Provide the (x, y) coordinate of the cell's center where the given text is located.  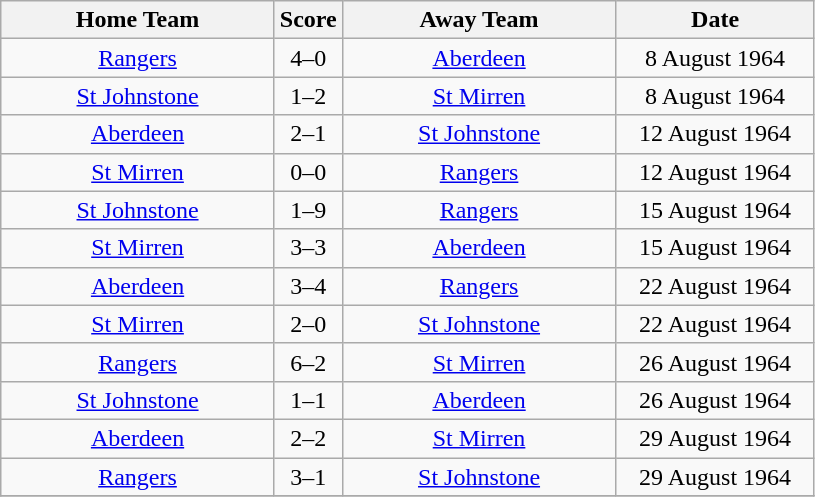
3–3 (308, 248)
6–2 (308, 362)
Away Team (479, 20)
Home Team (138, 20)
2–0 (308, 324)
2–1 (308, 134)
3–1 (308, 477)
1–9 (308, 210)
0–0 (308, 172)
2–2 (308, 438)
Score (308, 20)
3–4 (308, 286)
Date (716, 20)
1–2 (308, 96)
4–0 (308, 58)
1–1 (308, 400)
